Extract the (X, Y) coordinate from the center of the cell holding the provided text.  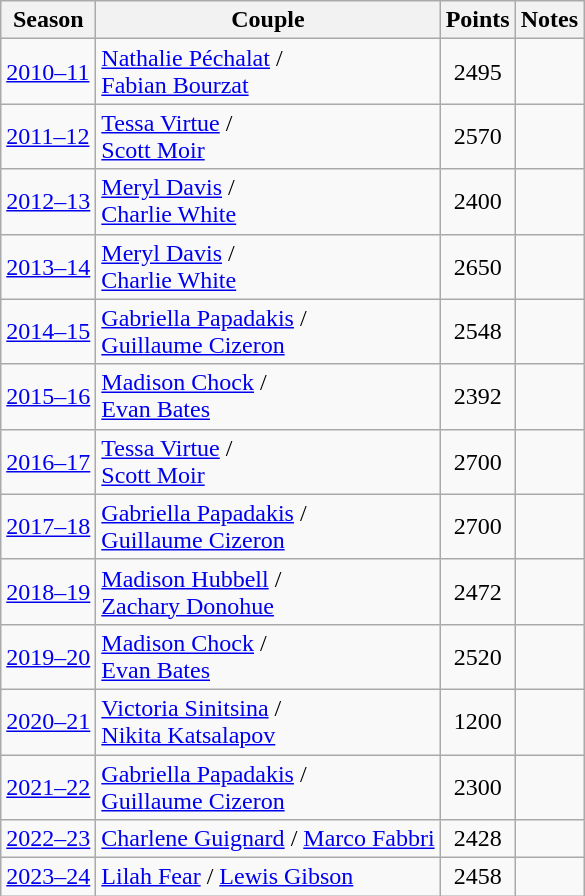
2021–22 (48, 786)
2014–15 (48, 332)
2016–17 (48, 462)
Notes (549, 20)
2023–24 (48, 877)
2400 (478, 202)
Nathalie Péchalat / Fabian Bourzat (268, 72)
Season (48, 20)
2010–11 (48, 72)
2015–16 (48, 396)
2012–13 (48, 202)
2495 (478, 72)
Points (478, 20)
Madison Hubbell / Zachary Donohue (268, 592)
2548 (478, 332)
2570 (478, 136)
2011–12 (48, 136)
2017–18 (48, 526)
2392 (478, 396)
2019–20 (48, 656)
2022–23 (48, 839)
2428 (478, 839)
Victoria Sinitsina / Nikita Katsalapov (268, 722)
2300 (478, 786)
2520 (478, 656)
1200 (478, 722)
Lilah Fear / Lewis Gibson (268, 877)
2650 (478, 266)
Couple (268, 20)
2018–19 (48, 592)
2458 (478, 877)
2013–14 (48, 266)
2020–21 (48, 722)
Charlene Guignard / Marco Fabbri (268, 839)
2472 (478, 592)
